Locate the cell with the specified text and output its (x, y) center coordinate. 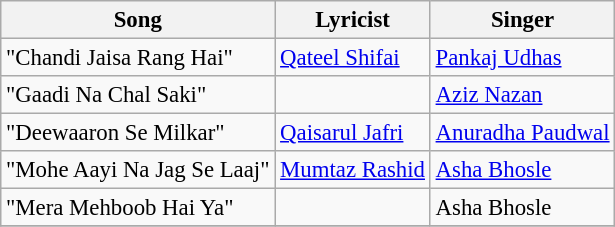
Singer (522, 20)
"Deewaaron Se Milkar" (138, 133)
"Gaadi Na Chal Saki" (138, 95)
Aziz Nazan (522, 95)
Mumtaz Rashid (353, 170)
Anuradha Paudwal (522, 133)
Pankaj Udhas (522, 58)
"Mera Mehboob Hai Ya" (138, 208)
Qaisarul Jafri (353, 133)
Lyricist (353, 20)
Qateel Shifai (353, 58)
"Chandi Jaisa Rang Hai" (138, 58)
Song (138, 20)
"Mohe Aayi Na Jag Se Laaj" (138, 170)
